Return (X, Y) of the center of cell containing provided text 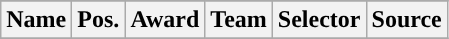
Name (36, 20)
Award (165, 20)
Pos. (98, 20)
Team (239, 20)
Source (406, 20)
Selector (319, 20)
